Search for the cell housing the specified text and yield its (X, Y) center coordinate. 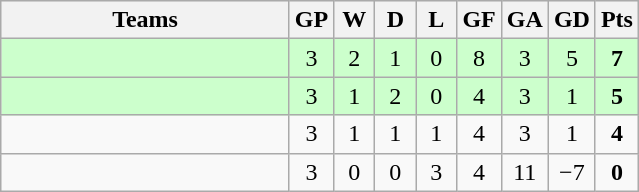
GD (572, 20)
8 (479, 58)
D (396, 20)
7 (616, 58)
11 (524, 172)
L (436, 20)
GF (479, 20)
Pts (616, 20)
−7 (572, 172)
GA (524, 20)
W (354, 20)
Teams (146, 20)
GP (311, 20)
